Search for the cell housing the specified text and yield its [X, Y] center coordinate. 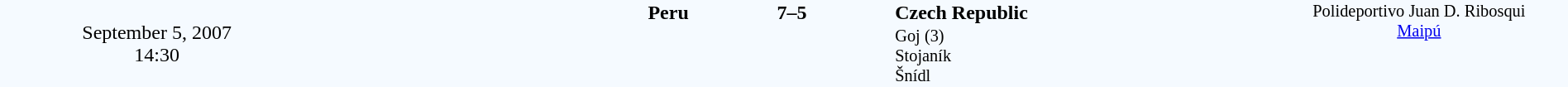
September 5, 200714:30 [157, 43]
Goj (3)StojaníkŠnídl [1082, 56]
7–5 [791, 12]
Polideportivo Juan D. RibosquiMaipú [1419, 43]
Peru [501, 12]
Czech Republic [1082, 12]
